Search for the cell housing the specified text and yield its [x, y] center coordinate. 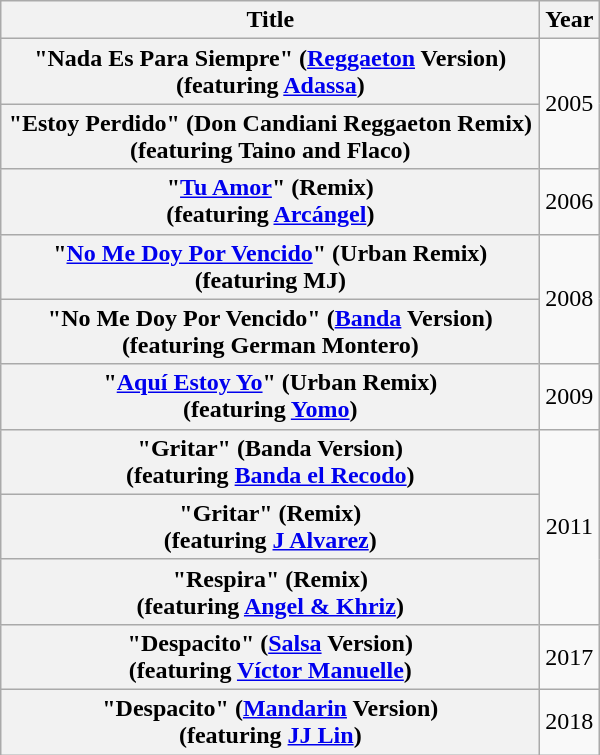
2018 [570, 722]
Year [570, 20]
"Gritar" (Remix)(featuring J Alvarez) [270, 526]
2008 [570, 299]
"Respira" (Remix)(featuring Angel & Khriz) [270, 592]
"Tu Amor" (Remix)(featuring Arcángel) [270, 202]
"Aquí Estoy Yo" (Urban Remix)(featuring Yomo) [270, 396]
2006 [570, 202]
"Nada Es Para Siempre" (Reggaeton Version)(featuring Adassa) [270, 72]
2009 [570, 396]
2011 [570, 526]
Title [270, 20]
"No Me Doy Por Vencido" (Urban Remix)(featuring MJ) [270, 266]
"No Me Doy Por Vencido" (Banda Version)(featuring German Montero) [270, 332]
"Gritar" (Banda Version)(featuring Banda el Recodo) [270, 462]
"Despacito" (Mandarin Version)(featuring JJ Lin) [270, 722]
2017 [570, 656]
2005 [570, 104]
"Despacito" (Salsa Version)(featuring Víctor Manuelle) [270, 656]
"Estoy Perdido" (Don Candiani Reggaeton Remix)(featuring Taino and Flaco) [270, 136]
